Pinpoint the cell where the given text exists, returning its (X, Y) midpoint coordinate. 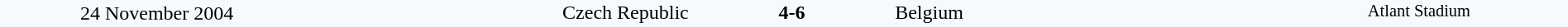
4-6 (791, 12)
24 November 2004 (157, 13)
Atlant Stadium (1419, 13)
Belgium (1082, 12)
Czech Republic (501, 12)
